Return [X, Y] of the center of cell containing provided text 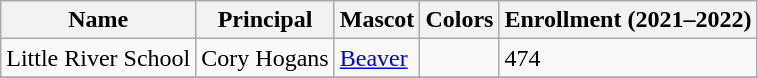
Cory Hogans [265, 58]
Beaver [377, 58]
474 [628, 58]
Mascot [377, 20]
Colors [460, 20]
Little River School [98, 58]
Name [98, 20]
Principal [265, 20]
Enrollment (2021–2022) [628, 20]
